Extract the [x, y] coordinate from the center of the cell holding the provided text.  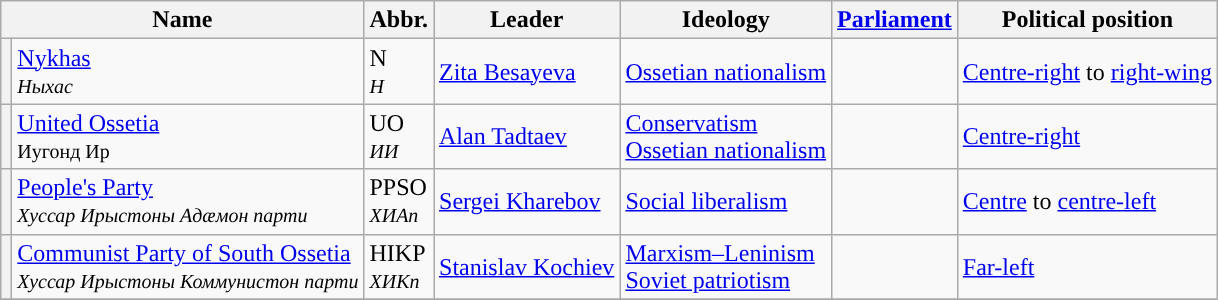
Ossetian nationalism [726, 72]
Far-left [1087, 266]
Stanislav Kochiev [527, 266]
Leader [527, 20]
Parliament [895, 20]
Ideology [726, 20]
Centre-right to right-wing [1087, 72]
HIKPХИКп [399, 266]
NykhasНыхас [188, 72]
Centre to centre-left [1087, 202]
United Ossetia Иугонд Ир [188, 136]
PPSOХИАп [399, 202]
Social liberalism [726, 202]
Political position [1087, 20]
Centre-right [1087, 136]
Name [182, 20]
People's PartyХуссар Ирыстоны Адӕмон парти [188, 202]
Marxism–LeninismSoviet patriotism [726, 266]
Abbr. [399, 20]
Sergei Kharebov [527, 202]
NН [399, 72]
Communist Party of South OssetiaХуссар Ирыстоны Коммунистон парти [188, 266]
Zita Besayeva [527, 72]
ConservatismOssetian nationalism [726, 136]
UOИИ [399, 136]
Alan Tadtaev [527, 136]
